Pinpoint the cell where the given text exists, returning its [X, Y] midpoint coordinate. 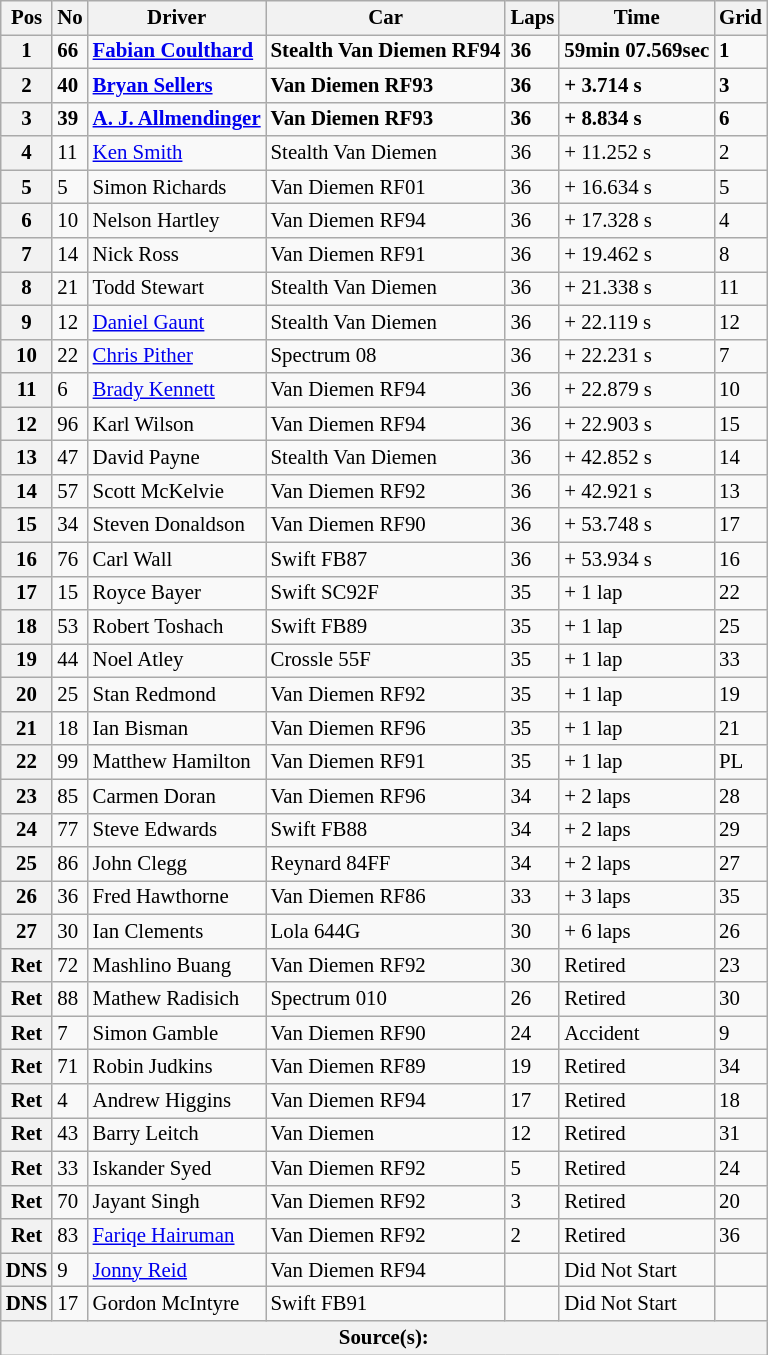
Robin Judkins [177, 1067]
53 [70, 627]
+ 3 laps [636, 898]
72 [70, 965]
47 [70, 458]
28 [740, 796]
39 [70, 119]
43 [70, 1135]
Ian Bisman [177, 728]
Scott McKelvie [177, 491]
Fariqe Hairuman [177, 1236]
+ 16.634 s [636, 187]
Swift FB89 [386, 627]
59min 07.569sec [636, 51]
John Clegg [177, 864]
66 [70, 51]
+ 8.834 s [636, 119]
Jonny Reid [177, 1270]
Steve Edwards [177, 830]
Nick Ross [177, 255]
Van Diemen RF01 [386, 187]
+ 22.231 s [636, 356]
Carl Wall [177, 559]
Royce Bayer [177, 593]
Todd Stewart [177, 288]
Swift FB87 [386, 559]
David Payne [177, 458]
57 [70, 491]
Van Diemen RF89 [386, 1067]
Gordon McIntyre [177, 1304]
Driver [177, 18]
85 [70, 796]
+ 22.879 s [636, 390]
77 [70, 830]
Crossle 55F [386, 661]
Pos [27, 18]
+ 22.903 s [636, 424]
83 [70, 1236]
Simon Richards [177, 187]
Swift FB91 [386, 1304]
Brady Kennett [177, 390]
Robert Toshach [177, 627]
71 [70, 1067]
Source(s): [384, 1338]
Matthew Hamilton [177, 762]
No [70, 18]
Ian Clements [177, 931]
Fred Hawthorne [177, 898]
Steven Donaldson [177, 525]
Barry Leitch [177, 1135]
96 [70, 424]
29 [740, 830]
Swift FB88 [386, 830]
Grid [740, 18]
Lola 644G [386, 931]
86 [70, 864]
Reynard 84FF [386, 864]
Iskander Syed [177, 1168]
Mashlino Buang [177, 965]
Bryan Sellers [177, 85]
+ 17.328 s [636, 221]
+ 42.921 s [636, 491]
Laps [532, 18]
Karl Wilson [177, 424]
88 [70, 999]
Van Diemen [386, 1135]
Spectrum 08 [386, 356]
Swift SC92F [386, 593]
A. J. Allmendinger [177, 119]
Time [636, 18]
Ken Smith [177, 153]
70 [70, 1202]
40 [70, 85]
Noel Atley [177, 661]
Car [386, 18]
+ 11.252 s [636, 153]
+ 21.338 s [636, 288]
99 [70, 762]
+ 53.748 s [636, 525]
Nelson Hartley [177, 221]
Carmen Doran [177, 796]
Chris Pither [177, 356]
Van Diemen RF86 [386, 898]
+ 3.714 s [636, 85]
Stealth Van Diemen RF94 [386, 51]
31 [740, 1135]
Fabian Coulthard [177, 51]
Mathew Radisich [177, 999]
Jayant Singh [177, 1202]
PL [740, 762]
Accident [636, 1033]
+ 6 laps [636, 931]
+ 53.934 s [636, 559]
+ 19.462 s [636, 255]
Spectrum 010 [386, 999]
Andrew Higgins [177, 1101]
76 [70, 559]
+ 42.852 s [636, 458]
44 [70, 661]
Stan Redmond [177, 695]
Simon Gamble [177, 1033]
Daniel Gaunt [177, 322]
+ 22.119 s [636, 322]
